Return [X, Y] of the center of cell containing provided text 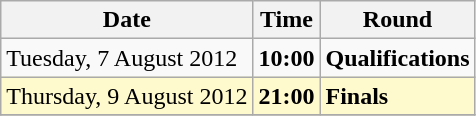
Time [286, 20]
Round [398, 20]
10:00 [286, 58]
21:00 [286, 96]
Tuesday, 7 August 2012 [127, 58]
Thursday, 9 August 2012 [127, 96]
Date [127, 20]
Finals [398, 96]
Qualifications [398, 58]
